Extract the [X, Y] coordinate from the center of the cell holding the provided text.  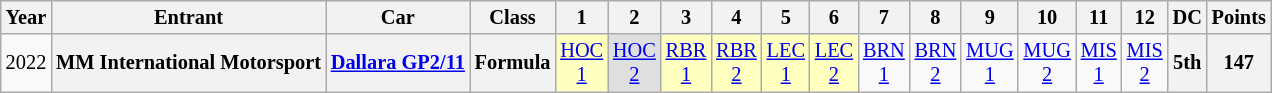
2 [634, 17]
4 [736, 17]
Car [398, 17]
BRN1 [884, 63]
RBR1 [686, 63]
Dallara GP2/11 [398, 63]
MIS2 [1145, 63]
HOC2 [634, 63]
1 [582, 17]
MM International Motorsport [188, 63]
11 [1099, 17]
Year [26, 17]
RBR2 [736, 63]
DC [1188, 17]
6 [834, 17]
9 [990, 17]
Points [1239, 17]
MUG1 [990, 63]
147 [1239, 63]
5 [786, 17]
HOC1 [582, 63]
7 [884, 17]
MIS1 [1099, 63]
12 [1145, 17]
5th [1188, 63]
3 [686, 17]
MUG2 [1046, 63]
8 [936, 17]
Formula [513, 63]
BRN2 [936, 63]
LEC1 [786, 63]
Class [513, 17]
2022 [26, 63]
LEC2 [834, 63]
Entrant [188, 17]
10 [1046, 17]
